Search for the cell housing the specified text and yield its (x, y) center coordinate. 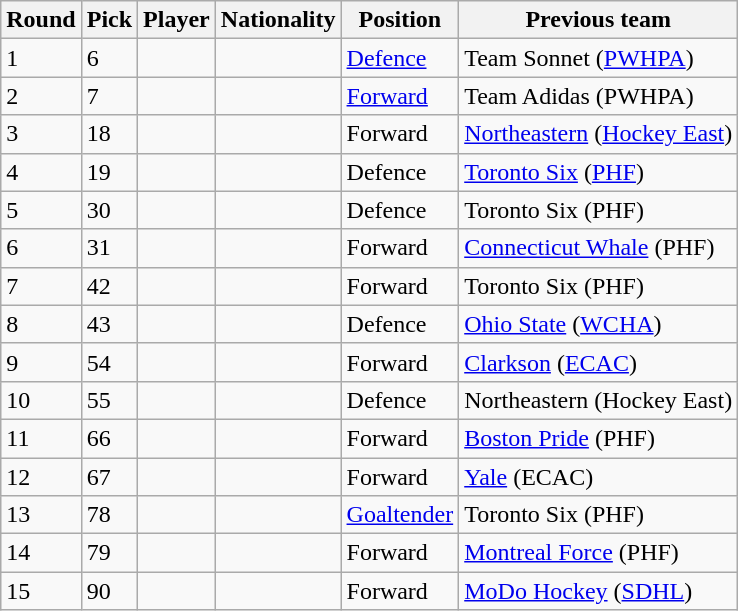
90 (109, 591)
Player (177, 20)
Pick (109, 20)
3 (41, 134)
19 (109, 172)
Montreal Force (PHF) (598, 553)
Team Adidas (PWHPA) (598, 96)
Clarkson (ECAC) (598, 362)
15 (41, 591)
54 (109, 362)
Ohio State (WCHA) (598, 324)
Boston Pride (PHF) (598, 438)
1 (41, 58)
18 (109, 134)
30 (109, 210)
Position (400, 20)
14 (41, 553)
79 (109, 553)
66 (109, 438)
10 (41, 400)
55 (109, 400)
8 (41, 324)
12 (41, 477)
Previous team (598, 20)
2 (41, 96)
67 (109, 477)
78 (109, 515)
43 (109, 324)
42 (109, 286)
9 (41, 362)
Round (41, 20)
Nationality (278, 20)
MoDo Hockey (SDHL) (598, 591)
Connecticut Whale (PHF) (598, 248)
Goaltender (400, 515)
Team Sonnet (PWHPA) (598, 58)
31 (109, 248)
4 (41, 172)
5 (41, 210)
11 (41, 438)
Yale (ECAC) (598, 477)
13 (41, 515)
